Identify which cell holds the provided text, then report its [X, Y] central coordinate. 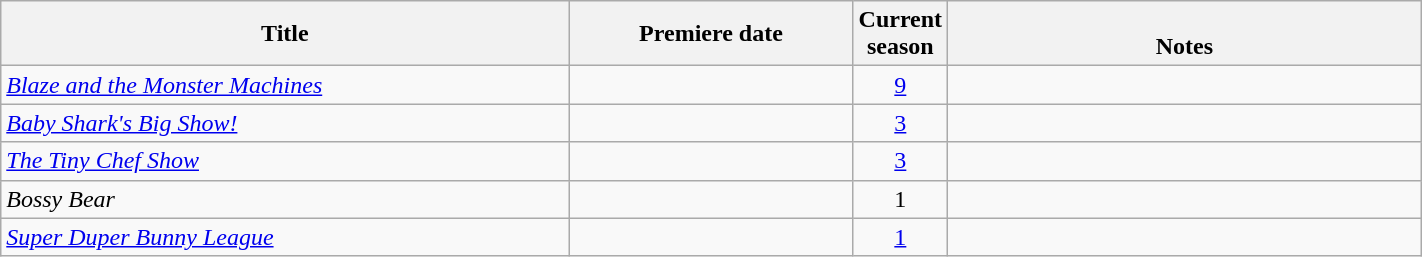
Blaze and the Monster Machines [285, 85]
9 [900, 85]
Title [285, 34]
Notes [1185, 34]
Premiere date [711, 34]
Current season [900, 34]
Baby Shark's Big Show! [285, 123]
The Tiny Chef Show [285, 161]
Bossy Bear [285, 199]
Super Duper Bunny League [285, 237]
